Determine the (x, y) coordinate at the center of the cell enclosing the given text.  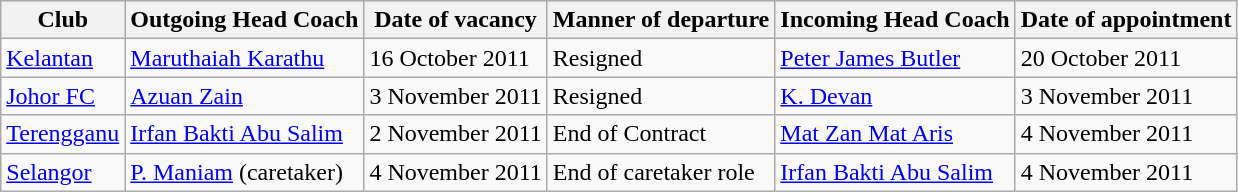
Date of vacancy (456, 20)
Mat Zan Mat Aris (895, 134)
Maruthaiah Karathu (244, 58)
Date of appointment (1126, 20)
16 October 2011 (456, 58)
Peter James Butler (895, 58)
Kelantan (63, 58)
End of caretaker role (660, 172)
2 November 2011 (456, 134)
Incoming Head Coach (895, 20)
Club (63, 20)
Azuan Zain (244, 96)
20 October 2011 (1126, 58)
Terengganu (63, 134)
End of Contract (660, 134)
Outgoing Head Coach (244, 20)
K. Devan (895, 96)
Johor FC (63, 96)
Selangor (63, 172)
P. Maniam (caretaker) (244, 172)
Manner of departure (660, 20)
